For the text-containing cell, return its midpoint in [X, Y] coordinate format. 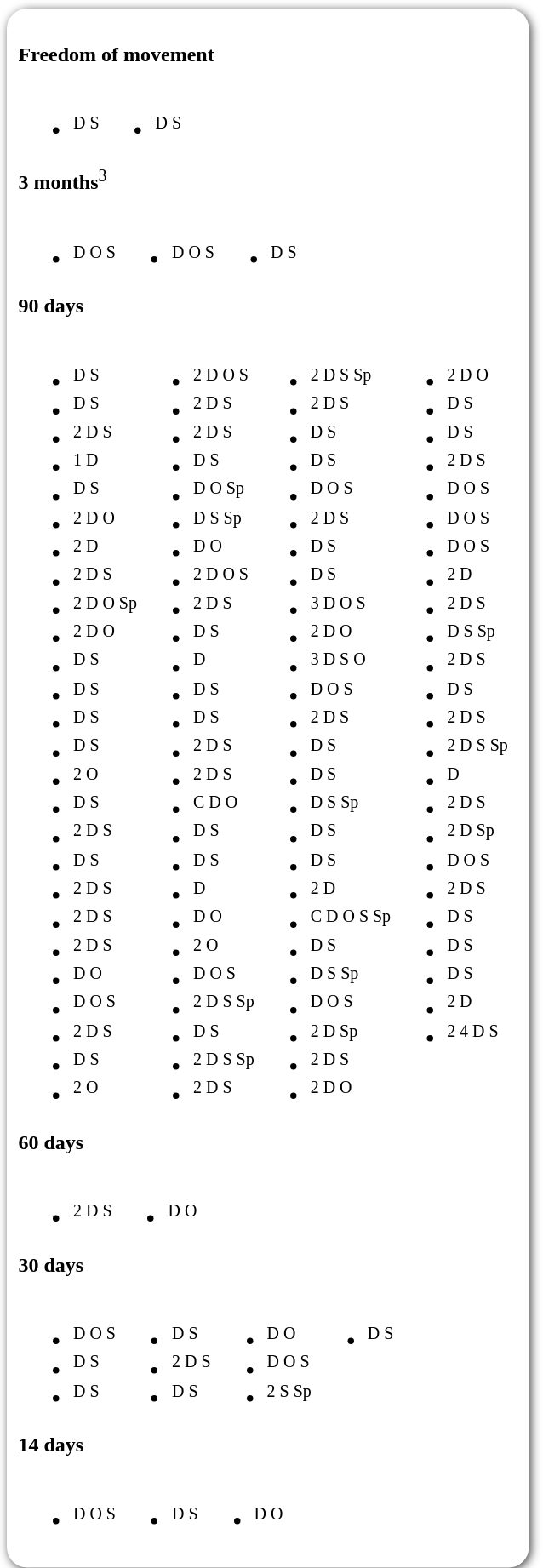
D SD S2 D S1 DD S2 D O2 D2 D S2 D O Sp2 D OD SD SD SD S2 OD S2 D SD S2 D S2 D S2 D SD OD O S2 D SD S2 O [79, 724]
2 D S Sp2 D SD SD SD O S2 D SD SD S3 D O S2 D O3 D S OD O S2 D SD SD SD S SpD SD S2 DC D O S SpD SD S SpD O S2 D Sp2 D S2 D O [325, 724]
2 D O S2 D S2 D SD SD O SpD S SpD O2 D O S2 D SD SDD SD S2 D S2 D SC D OD SD SDD O2 OD O S2 D S SpD S2 D S Sp2 D S [199, 724]
2 D S [66, 1204]
D S2 D SD S [165, 1354]
2 D OD SD S2 D SD O SD O SD O S2 D2 D SD S Sp2 D SD S2 D S2 D S SpD2 D S2 D SpD O S2 D SD SD SD S2 D2 4 D S [453, 724]
D O SD SD S [68, 1354]
D OD O S2 S Sp [264, 1354]
